From the cell containing the given text, extract its center point as [X, Y] coordinate. 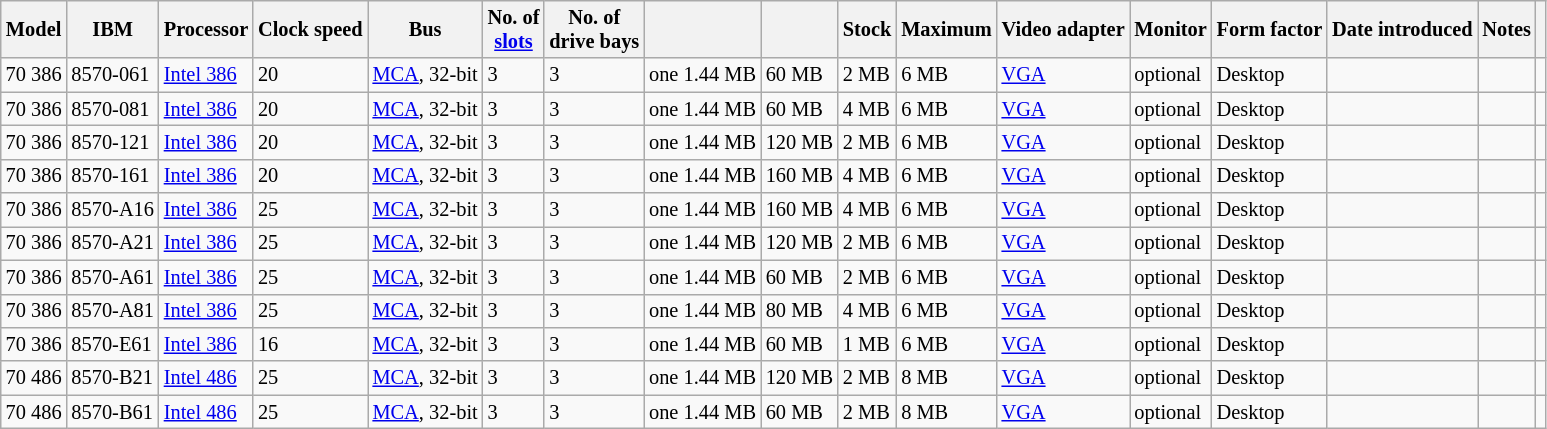
Form factor [1270, 29]
80 MB [800, 311]
8570-E61 [112, 344]
Bus [426, 29]
8570-A81 [112, 311]
Monitor [1171, 29]
8570-A61 [112, 277]
8570-B61 [112, 412]
Stock [867, 29]
Clock speed [310, 29]
Date introduced [1402, 29]
8570-161 [112, 176]
8570-A16 [112, 210]
8570-B21 [112, 378]
8570-A21 [112, 243]
No. ofslots [514, 29]
8570-081 [112, 109]
8570-061 [112, 75]
No. ofdrive bays [594, 29]
Notes [1507, 29]
IBM [112, 29]
8570-121 [112, 142]
Maximum [946, 29]
16 [310, 344]
1 MB [867, 344]
Processor [206, 29]
Video adapter [1064, 29]
Model [34, 29]
